Detect which cell encompasses the target text, then output its [X, Y] center coordinate. 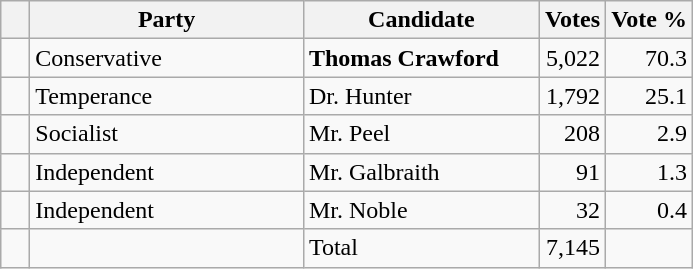
208 [572, 134]
25.1 [650, 96]
Mr. Galbraith [421, 172]
Dr. Hunter [421, 96]
Conservative [167, 58]
2.9 [650, 134]
Total [421, 248]
5,022 [572, 58]
Socialist [167, 134]
Temperance [167, 96]
Thomas Crawford [421, 58]
Party [167, 20]
7,145 [572, 248]
70.3 [650, 58]
Mr. Peel [421, 134]
0.4 [650, 210]
Votes [572, 20]
Candidate [421, 20]
91 [572, 172]
Vote % [650, 20]
32 [572, 210]
Mr. Noble [421, 210]
1,792 [572, 96]
1.3 [650, 172]
